Provide the [x, y] coordinate of the cell's center where the given text is located.  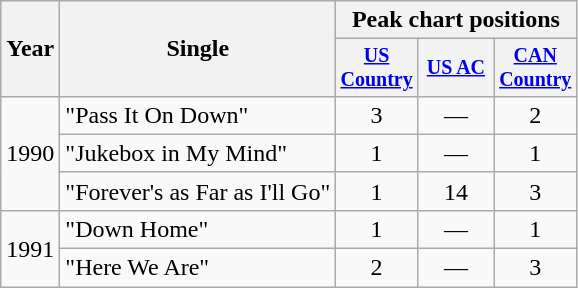
"Forever's as Far as I'll Go" [198, 191]
Year [30, 49]
US Country [377, 68]
"Down Home" [198, 229]
CAN Country [535, 68]
"Here We Are" [198, 268]
1990 [30, 153]
1991 [30, 248]
"Jukebox in My Mind" [198, 153]
"Pass It On Down" [198, 115]
Single [198, 49]
Peak chart positions [456, 20]
14 [456, 191]
US AC [456, 68]
